Locate the cell with the specified text and output its [x, y] center coordinate. 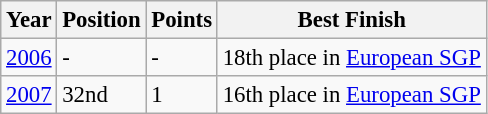
1 [182, 95]
18th place in European SGP [352, 58]
Points [182, 20]
32nd [102, 95]
2006 [29, 58]
16th place in European SGP [352, 95]
Best Finish [352, 20]
Position [102, 20]
Year [29, 20]
2007 [29, 95]
